Output the (X, Y) coordinate of the center of the cell containing the given text.  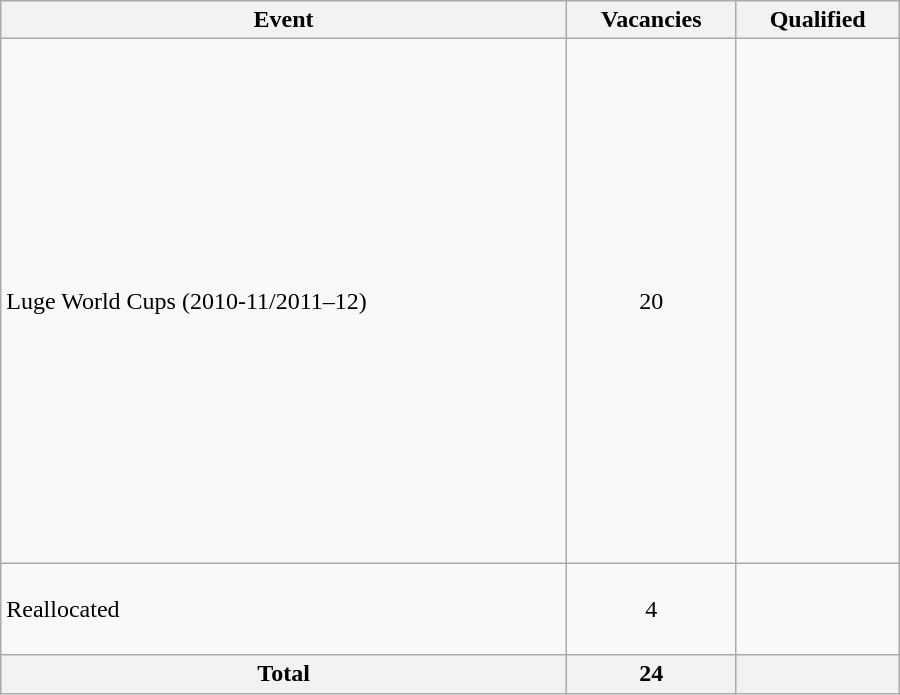
20 (651, 301)
Qualified (818, 20)
Vacancies (651, 20)
Luge World Cups (2010-11/2011–12) (284, 301)
Event (284, 20)
4 (651, 609)
Total (284, 674)
24 (651, 674)
Reallocated (284, 609)
